Identify which cell holds the provided text, then report its (x, y) central coordinate. 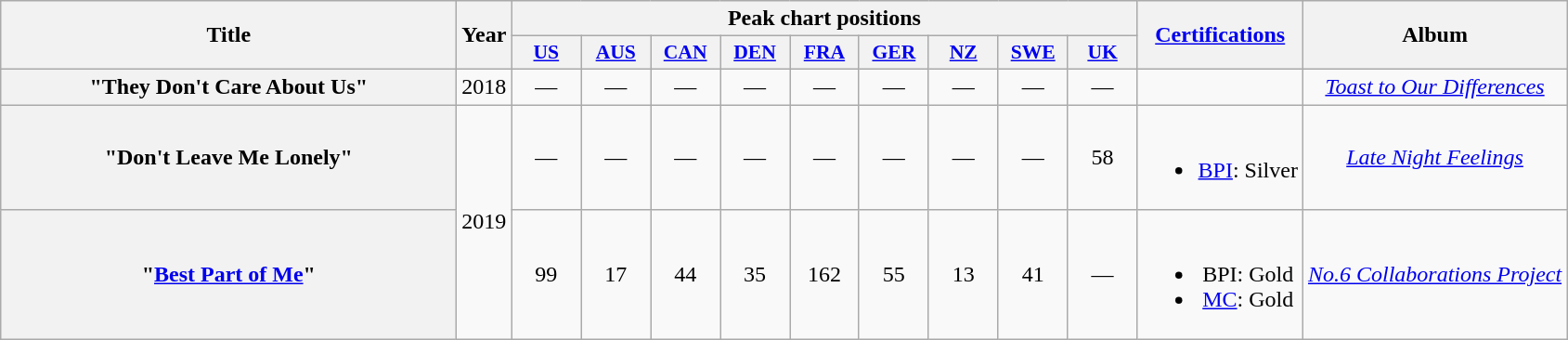
Year (485, 35)
"Don't Leave Me Lonely" (228, 156)
UK (1103, 53)
DEN (756, 53)
FRA (824, 53)
44 (685, 275)
17 (616, 275)
"Best Part of Me" (228, 275)
GER (893, 53)
162 (824, 275)
Peak chart positions (824, 19)
35 (756, 275)
No.6 Collaborations Project (1434, 275)
SWE (1032, 53)
BPI: Silver (1220, 156)
CAN (685, 53)
BPI: GoldMC: Gold (1220, 275)
Certifications (1220, 35)
"They Don't Care About Us" (228, 86)
US (546, 53)
NZ (964, 53)
13 (964, 275)
Title (228, 35)
Toast to Our Differences (1434, 86)
2019 (485, 221)
58 (1103, 156)
99 (546, 275)
Late Night Feelings (1434, 156)
55 (893, 275)
2018 (485, 86)
41 (1032, 275)
Album (1434, 35)
AUS (616, 53)
